Pinpoint the cell where the given text exists, returning its (X, Y) midpoint coordinate. 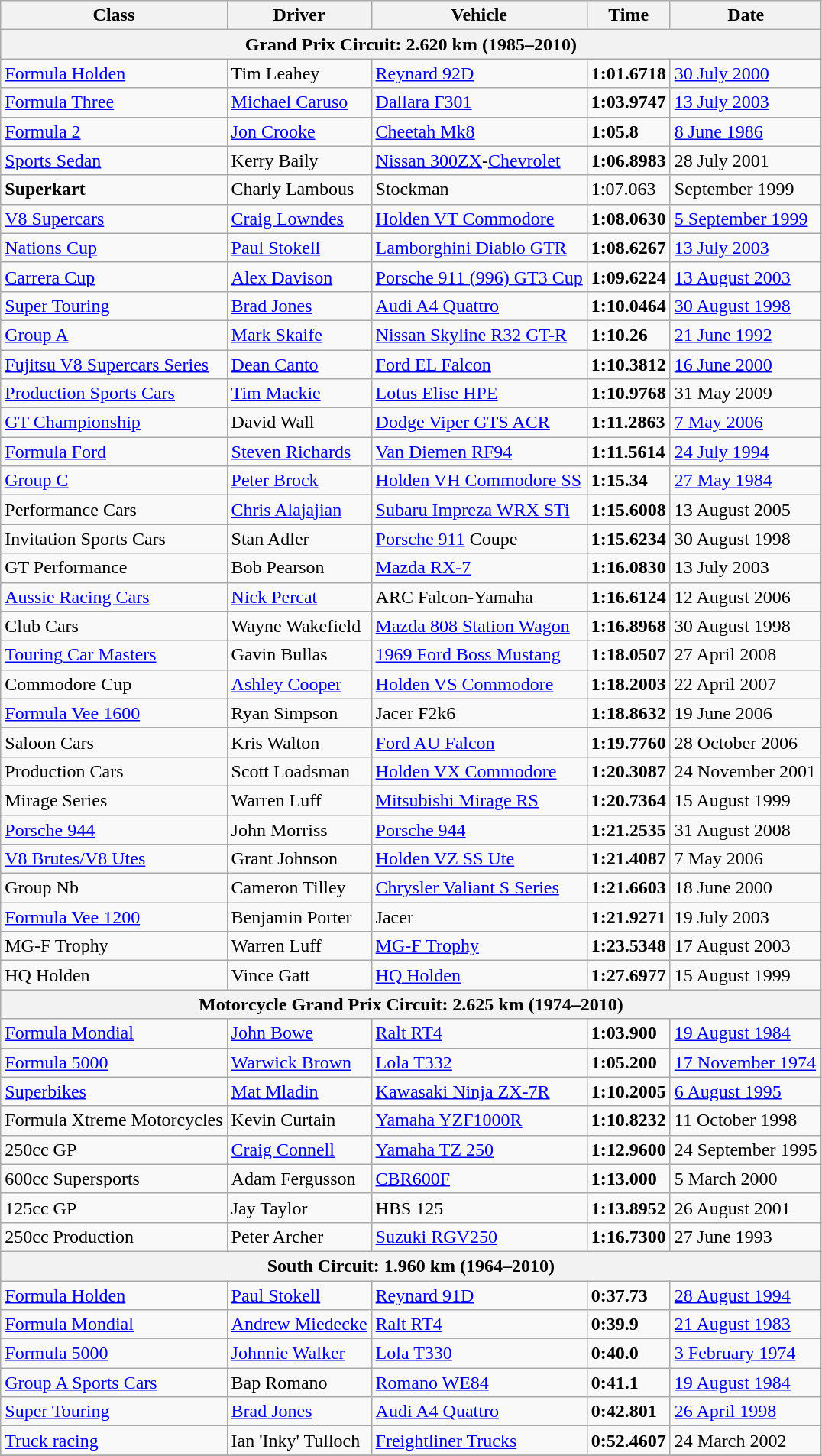
24 July 1994 (746, 452)
1:10.8232 (628, 1120)
1:11.2863 (628, 423)
Driver (299, 15)
1:09.6224 (628, 277)
1:18.8632 (628, 713)
Grand Prix Circuit: 2.620 km (1985–2010) (411, 44)
Kevin Curtain (299, 1120)
Bob Pearson (299, 568)
Vince Gatt (299, 975)
1:21.9271 (628, 917)
1:03.9747 (628, 102)
John Bowe (299, 1033)
Cheetah Mk8 (479, 131)
27 April 2008 (746, 655)
Holden VT Commodore (479, 219)
Jon Crooke (299, 131)
1:20.3087 (628, 771)
1:10.9768 (628, 394)
Mitsubishi Mirage RS (479, 800)
Lola T330 (479, 1354)
Formula Three (114, 102)
Ryan Simpson (299, 713)
28 October 2006 (746, 742)
0:42.801 (628, 1412)
V8 Supercars (114, 219)
Mazda 808 Station Wagon (479, 626)
19 June 2006 (746, 713)
1:12.9600 (628, 1150)
Subaru Impreza WRX STi (479, 510)
1:21.2535 (628, 829)
24 September 1995 (746, 1150)
Group Nb (114, 888)
Kris Walton (299, 742)
Lola T332 (479, 1062)
13 August 2003 (746, 277)
Michael Caruso (299, 102)
1:10.26 (628, 335)
Formula 2 (114, 131)
Formula Vee 1600 (114, 713)
CBR600F (479, 1179)
Mark Skaife (299, 335)
Invitation Sports Cars (114, 539)
1:15.6234 (628, 539)
Ford AU Falcon (479, 742)
September 1999 (746, 190)
17 August 2003 (746, 946)
Alex Davison (299, 277)
Formula Vee 1200 (114, 917)
Jacer F2k6 (479, 713)
1:19.7760 (628, 742)
Holden VZ SS Ute (479, 859)
Van Diemen RF94 (479, 452)
David Wall (299, 423)
5 September 1999 (746, 219)
Chrysler Valiant S Series (479, 888)
Peter Brock (299, 481)
Tim Mackie (299, 394)
Porsche 911 (996) GT3 Cup (479, 277)
Craig Connell (299, 1150)
Aussie Racing Cars (114, 597)
1:16.0830 (628, 568)
26 April 1998 (746, 1412)
1:03.900 (628, 1033)
1969 Ford Boss Mustang (479, 655)
Mirage Series (114, 800)
31 May 2009 (746, 394)
1:10.3812 (628, 365)
3 February 1974 (746, 1354)
Stockman (479, 190)
1:08.0630 (628, 219)
Formula Xtreme Motorcycles (114, 1120)
Superkart (114, 190)
1:23.5348 (628, 946)
Sports Sedan (114, 161)
Tim Leahey (299, 73)
27 June 1993 (746, 1237)
Mazda RX-7 (479, 568)
0:37.73 (628, 1295)
Reynard 92D (479, 73)
Scott Loadsman (299, 771)
Romano WE84 (479, 1383)
125cc GP (114, 1208)
Chris Alajajian (299, 510)
Truck racing (114, 1441)
21 June 1992 (746, 335)
Date (746, 15)
Group C (114, 481)
1:21.6603 (628, 888)
1:10.0464 (628, 306)
28 August 1994 (746, 1295)
Freightliner Trucks (479, 1441)
1:21.4087 (628, 859)
Carrera Cup (114, 277)
Benjamin Porter (299, 917)
12 August 2006 (746, 597)
1:16.8968 (628, 626)
Kawasaki Ninja ZX-7R (479, 1091)
Suzuki RGV250 (479, 1237)
Ian 'Inky' Tulloch (299, 1441)
24 November 2001 (746, 771)
Class (114, 15)
Time (628, 15)
Production Cars (114, 771)
Charly Lambous (299, 190)
0:39.9 (628, 1325)
Peter Archer (299, 1237)
19 July 2003 (746, 917)
Ashley Cooper (299, 684)
1:05.200 (628, 1062)
Holden VS Commodore (479, 684)
28 July 2001 (746, 161)
1:20.7364 (628, 800)
Jay Taylor (299, 1208)
Lamborghini Diablo GTR (479, 248)
Fujitsu V8 Supercars Series (114, 365)
Nick Percat (299, 597)
250cc Production (114, 1237)
Nissan Skyline R32 GT-R (479, 335)
1:16.6124 (628, 597)
13 August 2005 (746, 510)
Nissan 300ZX-Chevrolet (479, 161)
250cc GP (114, 1150)
27 May 1984 (746, 481)
Superbikes (114, 1091)
1:13.000 (628, 1179)
Formula Ford (114, 452)
31 August 2008 (746, 829)
Production Sports Cars (114, 394)
Saloon Cars (114, 742)
Lotus Elise HPE (479, 394)
Dodge Viper GTS ACR (479, 423)
Jacer (479, 917)
GT Performance (114, 568)
Gavin Bullas (299, 655)
John Morriss (299, 829)
17 November 1974 (746, 1062)
Wayne Wakefield (299, 626)
5 March 2000 (746, 1179)
Porsche 911 Coupe (479, 539)
Adam Fergusson (299, 1179)
Group A (114, 335)
Nations Cup (114, 248)
0:52.4607 (628, 1441)
600cc Supersports (114, 1179)
21 August 1983 (746, 1325)
Kerry Baily (299, 161)
Performance Cars (114, 510)
1:18.0507 (628, 655)
1:07.063 (628, 190)
HBS 125 (479, 1208)
0:41.1 (628, 1383)
1:16.7300 (628, 1237)
Cameron Tilley (299, 888)
Johnnie Walker (299, 1354)
6 August 1995 (746, 1091)
8 June 1986 (746, 131)
1:13.8952 (628, 1208)
Yamaha YZF1000R (479, 1120)
Mat Mladin (299, 1091)
Club Cars (114, 626)
Vehicle (479, 15)
Holden VX Commodore (479, 771)
1:10.2005 (628, 1091)
1:15.6008 (628, 510)
1:05.8 (628, 131)
Dallara F301 (479, 102)
1:01.6718 (628, 73)
Holden VH Commodore SS (479, 481)
Commodore Cup (114, 684)
22 April 2007 (746, 684)
1:08.6267 (628, 248)
Andrew Miedecke (299, 1325)
0:40.0 (628, 1354)
Ford EL Falcon (479, 365)
South Circuit: 1.960 km (1964–2010) (411, 1266)
30 July 2000 (746, 73)
1:18.2003 (628, 684)
1:11.5614 (628, 452)
V8 Brutes/V8 Utes (114, 859)
Yamaha TZ 250 (479, 1150)
18 June 2000 (746, 888)
Craig Lowndes (299, 219)
26 August 2001 (746, 1208)
ARC Falcon-Yamaha (479, 597)
GT Championship (114, 423)
1:15.34 (628, 481)
1:06.8983 (628, 161)
Stan Adler (299, 539)
Warwick Brown (299, 1062)
Touring Car Masters (114, 655)
Grant Johnson (299, 859)
11 October 1998 (746, 1120)
1:27.6977 (628, 975)
Dean Canto (299, 365)
24 March 2002 (746, 1441)
16 June 2000 (746, 365)
Group A Sports Cars (114, 1383)
Reynard 91D (479, 1295)
Motorcycle Grand Prix Circuit: 2.625 km (1974–2010) (411, 1004)
Bap Romano (299, 1383)
Steven Richards (299, 452)
